Search for the cell housing the specified text and yield its [x, y] center coordinate. 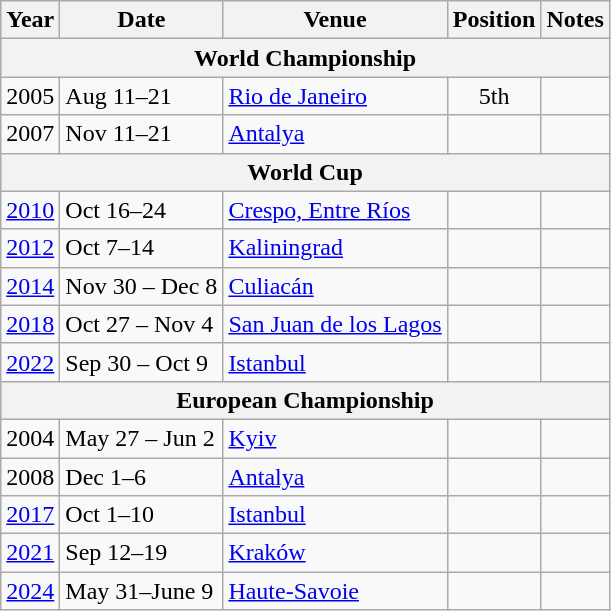
Culiacán [335, 286]
Sep 30 – Oct 9 [142, 362]
Kyiv [335, 438]
Sep 12–19 [142, 553]
World Cup [306, 172]
2007 [30, 134]
Nov 30 – Dec 8 [142, 286]
Oct 7–14 [142, 248]
Kraków [335, 553]
Nov 11–21 [142, 134]
Date [142, 20]
2014 [30, 286]
Venue [335, 20]
May 31–June 9 [142, 591]
May 27 – Jun 2 [142, 438]
Aug 11–21 [142, 96]
Dec 1–6 [142, 477]
2010 [30, 210]
Oct 27 – Nov 4 [142, 324]
2008 [30, 477]
Crespo, Entre Ríos [335, 210]
Position [494, 20]
Notes [575, 20]
2017 [30, 515]
European Championship [306, 400]
Oct 1–10 [142, 515]
2021 [30, 553]
San Juan de los Lagos [335, 324]
2024 [30, 591]
2018 [30, 324]
World Championship [306, 58]
2022 [30, 362]
Year [30, 20]
2005 [30, 96]
Oct 16–24 [142, 210]
2012 [30, 248]
Haute-Savoie [335, 591]
Kaliningrad [335, 248]
2004 [30, 438]
Rio de Janeiro [335, 96]
5th [494, 96]
